Scan for the cell matching the given text and deliver its [X, Y] coordinate at center. 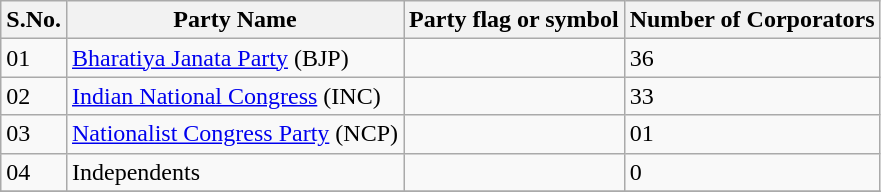
Independents [234, 172]
Number of Corporators [752, 20]
S.No. [34, 20]
Party flag or symbol [514, 20]
Indian National Congress (INC) [234, 96]
36 [752, 58]
33 [752, 96]
03 [34, 134]
02 [34, 96]
Bharatiya Janata Party (BJP) [234, 58]
04 [34, 172]
Nationalist Congress Party (NCP) [234, 134]
Party Name [234, 20]
0 [752, 172]
